Scan for the cell matching the given text and deliver its (x, y) coordinate at center. 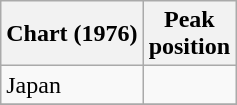
Japan (72, 85)
Chart (1976) (72, 34)
Peakposition (189, 34)
